Extract the [x, y] coordinate from the center of the cell holding the provided text.  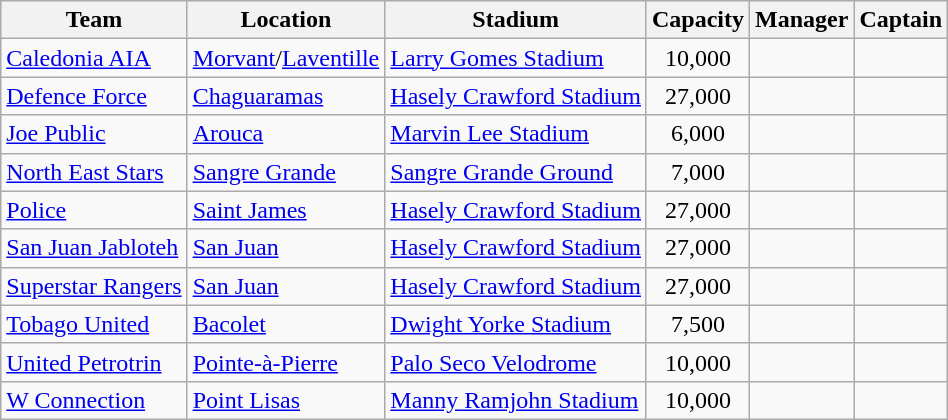
Point Lisas [286, 400]
Bacolet [286, 324]
United Petrotrin [94, 362]
Capacity [698, 20]
Tobago United [94, 324]
Sangre Grande [286, 172]
Pointe-à-Pierre [286, 362]
Marvin Lee Stadium [516, 134]
Team [94, 20]
Dwight Yorke Stadium [516, 324]
Superstar Rangers [94, 286]
Manny Ramjohn Stadium [516, 400]
6,000 [698, 134]
Captain [901, 20]
Joe Public [94, 134]
Larry Gomes Stadium [516, 58]
Caledonia AIA [94, 58]
Defence Force [94, 96]
Police [94, 210]
7,500 [698, 324]
Saint James [286, 210]
North East Stars [94, 172]
Location [286, 20]
Sangre Grande Ground [516, 172]
Chaguaramas [286, 96]
San Juan Jabloteh [94, 248]
Manager [802, 20]
W Connection [94, 400]
Morvant/Laventille [286, 58]
Arouca [286, 134]
Palo Seco Velodrome [516, 362]
7,000 [698, 172]
Stadium [516, 20]
